Search for the cell housing the specified text and yield its (x, y) center coordinate. 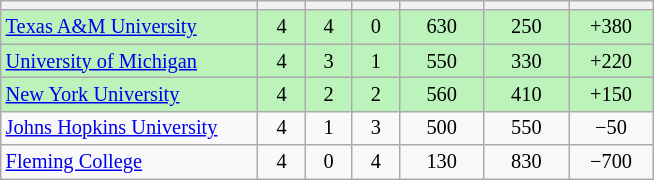
250 (526, 27)
Texas A&M University (130, 27)
630 (442, 27)
130 (442, 162)
410 (526, 94)
University of Michigan (130, 61)
−700 (612, 162)
500 (442, 128)
560 (442, 94)
−50 (612, 128)
+380 (612, 27)
Johns Hopkins University (130, 128)
330 (526, 61)
Fleming College (130, 162)
New York University (130, 94)
+220 (612, 61)
830 (526, 162)
+150 (612, 94)
